Capture the cell that displays the provided text and extract its [X, Y] central coordinate. 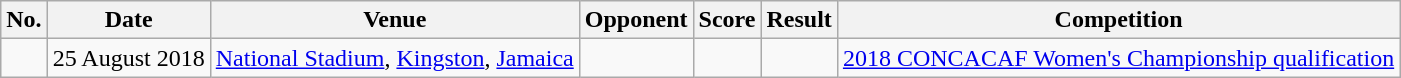
National Stadium, Kingston, Jamaica [394, 58]
Date [128, 20]
Opponent [636, 20]
Score [727, 20]
Result [799, 20]
2018 CONCACAF Women's Championship qualification [1118, 58]
Competition [1118, 20]
25 August 2018 [128, 58]
Venue [394, 20]
No. [24, 20]
